Return the (X, Y) coordinate for the center point of the cell that contains the specified text.  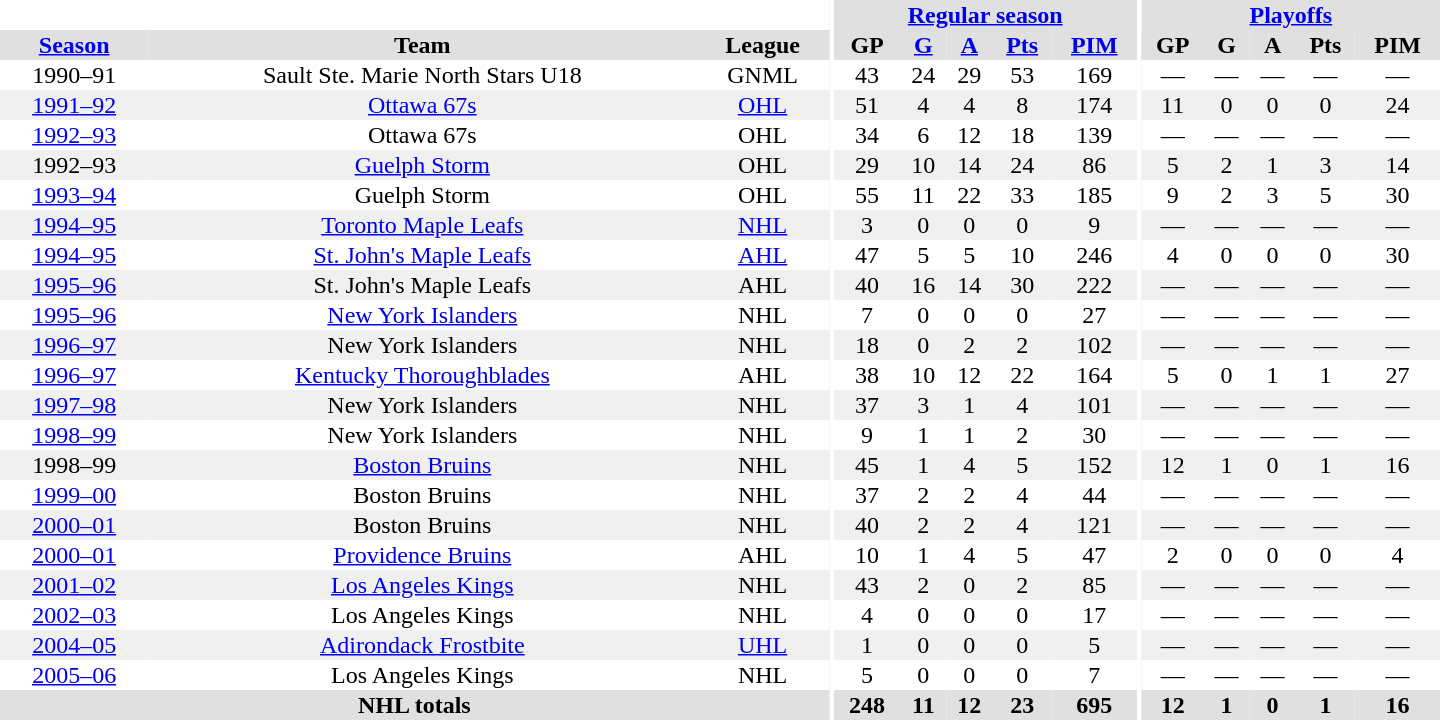
8 (1022, 105)
53 (1022, 75)
45 (867, 465)
101 (1094, 405)
1999–00 (74, 495)
38 (867, 375)
NHL totals (414, 705)
Regular season (986, 15)
23 (1022, 705)
169 (1094, 75)
185 (1094, 195)
33 (1022, 195)
Kentucky Thoroughblades (422, 375)
248 (867, 705)
League (762, 45)
17 (1094, 615)
Toronto Maple Leafs (422, 225)
Season (74, 45)
Sault Ste. Marie North Stars U18 (422, 75)
2004–05 (74, 645)
34 (867, 135)
UHL (762, 645)
164 (1094, 375)
Providence Bruins (422, 555)
1997–98 (74, 405)
2001–02 (74, 585)
121 (1094, 525)
GNML (762, 75)
139 (1094, 135)
246 (1094, 255)
1993–94 (74, 195)
2002–03 (74, 615)
85 (1094, 585)
152 (1094, 465)
44 (1094, 495)
222 (1094, 285)
Playoffs (1291, 15)
86 (1094, 165)
2005–06 (74, 675)
102 (1094, 345)
Team (422, 45)
174 (1094, 105)
1990–91 (74, 75)
51 (867, 105)
Adirondack Frostbite (422, 645)
55 (867, 195)
695 (1094, 705)
6 (923, 135)
1991–92 (74, 105)
